Determine the [X, Y] coordinate at the center of the cell enclosing the given text.  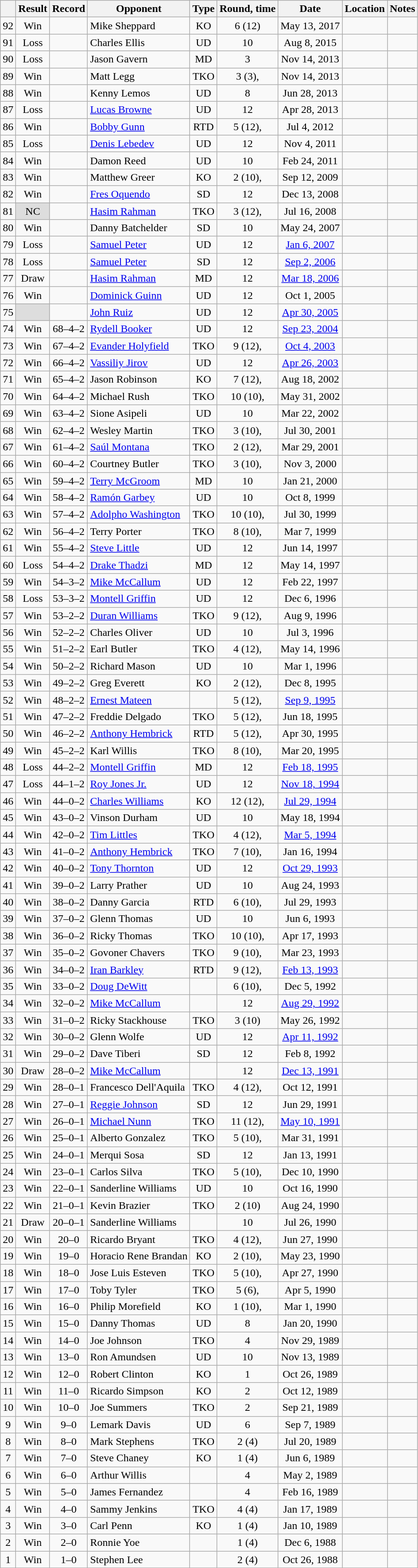
Mike Sheppard [139, 26]
14–0 [69, 1340]
1–0 [69, 1559]
Larry Prather [139, 885]
67–4–2 [69, 346]
Danny Thomas [139, 1324]
Danny Garcia [139, 902]
Ronnie Yoe [139, 1542]
Merqui Sosa [139, 1155]
65 [8, 480]
55–4–2 [69, 548]
Vassiliy Jirov [139, 363]
Charles Ellis [139, 43]
Iran Barkley [139, 969]
Dec 6, 1996 [310, 599]
Karl Willis [139, 751]
15 [8, 1324]
Jul 30, 1999 [310, 515]
May 24, 2007 [310, 228]
Michael Rush [139, 396]
61 [8, 548]
12 (12), [248, 801]
77 [8, 279]
Courtney Butler [139, 464]
72 [8, 363]
Mark Stephens [139, 1441]
Apr 11, 1992 [310, 1037]
5–0 [69, 1492]
Ricardo Bryant [139, 1239]
Steve Little [139, 548]
Steve Chaney [139, 1458]
Aug 9, 1996 [310, 616]
89 [8, 76]
Danny Batchelder [139, 228]
Apr 17, 1993 [310, 936]
Stephen Lee [139, 1559]
31–0–2 [69, 1020]
44 [8, 835]
Jan 21, 2000 [310, 480]
Mar 31, 1991 [310, 1138]
Terry Porter [139, 531]
40–0–2 [69, 868]
83 [8, 177]
68 [8, 430]
32–0–2 [69, 1003]
Feb 16, 1989 [310, 1492]
24 [8, 1172]
Jul 30, 2001 [310, 430]
92 [8, 26]
May 14, 1996 [310, 649]
Jun 18, 1995 [310, 716]
22–0–1 [69, 1189]
Nov 13, 1989 [310, 1357]
62 [8, 531]
Jul 3, 1996 [310, 632]
May 18, 1994 [310, 818]
67 [8, 447]
45 [8, 818]
Nov 3, 2000 [310, 464]
Jan 13, 1991 [310, 1155]
Ricky Thomas [139, 936]
37 [8, 952]
6 (12) [248, 26]
Dominick Guinn [139, 295]
Jul 29, 1993 [310, 902]
44–0–2 [69, 801]
Oct 4, 2003 [310, 346]
Charles Williams [139, 801]
Evander Holyfield [139, 346]
Jul 4, 2012 [310, 127]
May 10, 1991 [310, 1121]
Denis Lebedev [139, 143]
Jan 6, 2007 [310, 245]
5 [8, 1492]
Jun 29, 1991 [310, 1104]
69 [8, 413]
28 [8, 1104]
30 [8, 1071]
Oct 26, 1989 [310, 1374]
8–0 [69, 1441]
63 [8, 515]
May 13, 2017 [310, 26]
Oct 26, 1988 [310, 1559]
57 [8, 616]
Jan 20, 1990 [310, 1324]
45–2–2 [69, 751]
Jan 17, 1989 [310, 1509]
Carlos Silva [139, 1172]
Oct 16, 1990 [310, 1189]
59 [8, 582]
65–4–2 [69, 379]
16–0 [69, 1307]
21 [8, 1222]
54–4–2 [69, 565]
Feb 24, 2011 [310, 160]
Doug DeWitt [139, 986]
Arthur Willis [139, 1475]
38–0–2 [69, 902]
19–0 [69, 1256]
49–2–2 [69, 683]
7 [8, 1458]
76 [8, 295]
2 (10) [248, 1205]
Kevin Brazier [139, 1205]
May 2, 1989 [310, 1475]
44–1–2 [69, 784]
Ron Amundsen [139, 1357]
78 [8, 262]
Apr 30, 1995 [310, 733]
Dec 5, 1992 [310, 986]
Oct 29, 1993 [310, 868]
Apr 26, 2003 [310, 363]
56 [8, 632]
Nov 29, 1989 [310, 1340]
5 (6), [248, 1290]
Mar 18, 2006 [310, 279]
58 [8, 599]
84 [8, 160]
91 [8, 43]
Dec 10, 1990 [310, 1172]
42 [8, 868]
42–0–2 [69, 835]
Jul 26, 1990 [310, 1222]
May 14, 1997 [310, 565]
Wesley Martin [139, 430]
Lucas Browne [139, 110]
23 [8, 1189]
33 [8, 1020]
11 (12), [248, 1121]
28–0–1 [69, 1088]
27–0–1 [69, 1104]
Sep 2, 2006 [310, 262]
24–0–1 [69, 1155]
9 (10), [248, 952]
Mar 29, 2001 [310, 447]
Sione Asipeli [139, 413]
Freddie Delgado [139, 716]
85 [8, 143]
Terry McGroom [139, 480]
79 [8, 245]
Sep 21, 1989 [310, 1408]
Jun 14, 1997 [310, 548]
64–4–2 [69, 396]
39–0–2 [69, 885]
58–4–2 [69, 498]
Matthew Greer [139, 177]
Robert Clinton [139, 1374]
Ricky Stackhouse [139, 1020]
86 [8, 127]
47 [8, 784]
9 [8, 1425]
11–0 [69, 1391]
48–2–2 [69, 700]
Matt Legg [139, 76]
48 [8, 767]
Jun 6, 1993 [310, 919]
Duran Williams [139, 616]
Philip Morefield [139, 1307]
Dec 6, 1988 [310, 1542]
53 [8, 683]
Sep 7, 1989 [310, 1425]
Glenn Wolfe [139, 1037]
Sep 23, 2004 [310, 329]
Notes [403, 9]
Feb 13, 1993 [310, 969]
75 [8, 312]
81 [8, 211]
55 [8, 649]
Round, time [248, 9]
Opponent [139, 9]
50 [8, 733]
May 23, 1990 [310, 1256]
2–0 [69, 1542]
14 [8, 1340]
7–0 [69, 1458]
10–0 [69, 1408]
18–0 [69, 1273]
Aug 8, 2015 [310, 43]
51–2–2 [69, 649]
34–0–2 [69, 969]
Oct 12, 1989 [310, 1391]
12–0 [69, 1374]
Oct 8, 1999 [310, 498]
11 [8, 1391]
Feb 18, 1995 [310, 767]
13 [8, 1357]
20–0 [69, 1239]
36 [8, 969]
26–0–1 [69, 1121]
49 [8, 751]
Mar 1, 1996 [310, 666]
56–4–2 [69, 531]
Record [69, 9]
60 [8, 565]
27 [8, 1121]
Aug 24, 1990 [310, 1205]
43 [8, 852]
James Fernandez [139, 1492]
Mar 20, 1995 [310, 751]
Damon Reed [139, 160]
41 [8, 885]
61–4–2 [69, 447]
4–0 [69, 1509]
Sep 9, 1995 [310, 700]
50–2–2 [69, 666]
21–0–1 [69, 1205]
Aug 29, 1992 [310, 1003]
Bobby Gunn [139, 127]
Jul 20, 1989 [310, 1441]
Nov 18, 1994 [310, 784]
Dec 8, 1995 [310, 683]
3–0 [69, 1525]
9–0 [69, 1425]
16 [8, 1307]
3 (3), [248, 76]
38 [8, 936]
Drake Thadzi [139, 565]
Joe Johnson [139, 1340]
6–0 [69, 1475]
May 26, 1992 [310, 1020]
Jun 28, 2013 [310, 93]
Oct 12, 1991 [310, 1088]
Reggie Johnson [139, 1104]
Jun 27, 1990 [310, 1239]
Mar 7, 1999 [310, 531]
Sammy Jenkins [139, 1509]
Tim Littles [139, 835]
Lemark Davis [139, 1425]
53–3–2 [69, 599]
3 (10) [248, 1020]
Ricardo Simpson [139, 1391]
63–4–2 [69, 413]
33–0–2 [69, 986]
Aug 18, 2002 [310, 379]
Sep 12, 2009 [310, 177]
41–0–2 [69, 852]
74 [8, 329]
54 [8, 666]
47–2–2 [69, 716]
29 [8, 1088]
Apr 30, 2005 [310, 312]
Francesco Dell'Aquila [139, 1088]
34 [8, 1003]
Vinson Durham [139, 818]
29–0–2 [69, 1054]
18 [8, 1273]
37–0–2 [69, 919]
Date [310, 9]
31 [8, 1054]
13–0 [69, 1357]
71 [8, 379]
Fres Oquendo [139, 194]
Jul 29, 1994 [310, 801]
Mar 1, 1990 [310, 1307]
90 [8, 59]
87 [8, 110]
23–0–1 [69, 1172]
Ramón Garbey [139, 498]
28–0–2 [69, 1071]
Alberto Gonzalez [139, 1138]
51 [8, 716]
Adolpho Washington [139, 515]
20–0–1 [69, 1222]
52–2–2 [69, 632]
Jose Luis Esteven [139, 1273]
Greg Everett [139, 683]
7 (12), [248, 379]
46 [8, 801]
82 [8, 194]
Nov 4, 2011 [310, 143]
Oct 1, 2005 [310, 295]
Result [33, 9]
Charles Oliver [139, 632]
Richard Mason [139, 666]
15–0 [69, 1324]
70 [8, 396]
88 [8, 93]
80 [8, 228]
Type [204, 9]
60–4–2 [69, 464]
NC [33, 211]
Apr 5, 1990 [310, 1290]
Jason Gavern [139, 59]
4 (4) [248, 1509]
22 [8, 1205]
Michael Nunn [139, 1121]
Joe Summers [139, 1408]
Govoner Chavers [139, 952]
66 [8, 464]
Dave Tiberi [139, 1054]
Kenny Lemos [139, 93]
John Ruiz [139, 312]
Jan 16, 1994 [310, 852]
Dec 13, 1991 [310, 1071]
Aug 24, 1993 [310, 885]
59–4–2 [69, 480]
Location [365, 9]
53–2–2 [69, 616]
39 [8, 919]
Jun 6, 1989 [310, 1458]
May 31, 2002 [310, 396]
35 [8, 986]
Horacio Rene Brandan [139, 1256]
1 (10), [248, 1307]
26 [8, 1138]
19 [8, 1256]
52 [8, 700]
Glenn Thomas [139, 919]
20 [8, 1239]
Jan 10, 1989 [310, 1525]
54–3–2 [69, 582]
32 [8, 1037]
Roy Jones Jr. [139, 784]
Ernest Mateen [139, 700]
17–0 [69, 1290]
Feb 8, 1992 [310, 1054]
Mar 22, 2002 [310, 413]
46–2–2 [69, 733]
43–0–2 [69, 818]
17 [8, 1290]
3 (12), [248, 211]
Rydell Booker [139, 329]
Apr 28, 2013 [310, 110]
25 [8, 1155]
Jul 16, 2008 [310, 211]
Mar 5, 1994 [310, 835]
Carl Penn [139, 1525]
Dec 13, 2008 [310, 194]
68–4–2 [69, 329]
64 [8, 498]
Saúl Montana [139, 447]
Mar 23, 1993 [310, 952]
66–4–2 [69, 363]
62–4–2 [69, 430]
7 (10), [248, 852]
Tony Thornton [139, 868]
25–0–1 [69, 1138]
57–4–2 [69, 515]
36–0–2 [69, 936]
Toby Tyler [139, 1290]
40 [8, 902]
Apr 27, 1990 [310, 1273]
44–2–2 [69, 767]
Jason Robinson [139, 379]
Earl Butler [139, 649]
73 [8, 346]
30–0–2 [69, 1037]
Feb 22, 1997 [310, 582]
35–0–2 [69, 952]
